Find where the given text appears and provide that cell's center as [X, Y] coordinate. 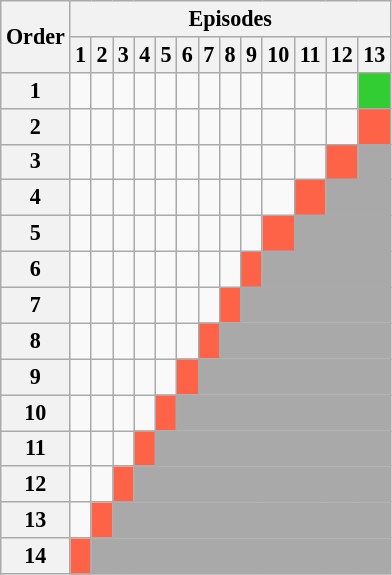
14 [36, 556]
Episodes [230, 18]
Order [36, 36]
